For the text-containing cell, return its midpoint in [X, Y] coordinate format. 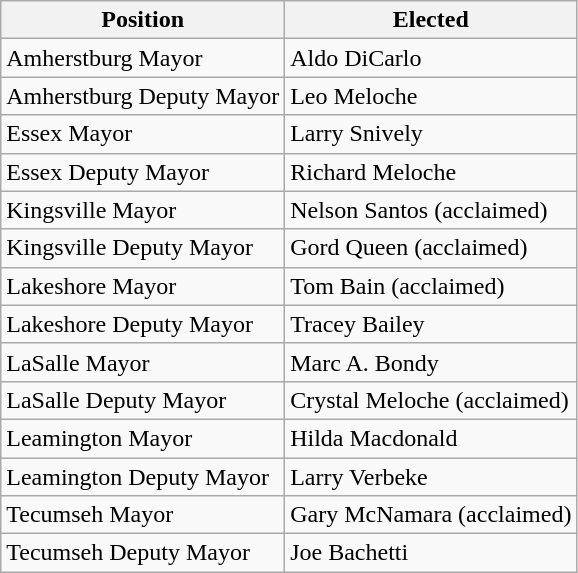
Elected [431, 20]
LaSalle Deputy Mayor [143, 400]
Larry Verbeke [431, 477]
Kingsville Mayor [143, 210]
Leamington Deputy Mayor [143, 477]
Larry Snively [431, 134]
Lakeshore Mayor [143, 286]
Crystal Meloche (acclaimed) [431, 400]
Richard Meloche [431, 172]
Amherstburg Deputy Mayor [143, 96]
Amherstburg Mayor [143, 58]
Aldo DiCarlo [431, 58]
Kingsville Deputy Mayor [143, 248]
Tecumseh Mayor [143, 515]
LaSalle Mayor [143, 362]
Gary McNamara (acclaimed) [431, 515]
Tecumseh Deputy Mayor [143, 553]
Tracey Bailey [431, 324]
Hilda Macdonald [431, 438]
Nelson Santos (acclaimed) [431, 210]
Position [143, 20]
Marc A. Bondy [431, 362]
Essex Mayor [143, 134]
Essex Deputy Mayor [143, 172]
Tom Bain (acclaimed) [431, 286]
Leo Meloche [431, 96]
Leamington Mayor [143, 438]
Joe Bachetti [431, 553]
Lakeshore Deputy Mayor [143, 324]
Gord Queen (acclaimed) [431, 248]
